Determine the (x, y) coordinate at the center of the cell enclosing the given text.  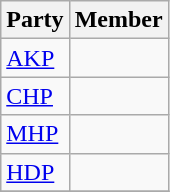
Party (35, 20)
CHP (35, 96)
HDP (35, 172)
Member (118, 20)
AKP (35, 58)
MHP (35, 134)
